Output the (x, y) coordinate of the center of the cell containing the given text.  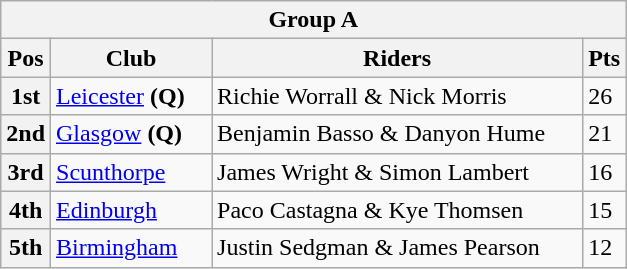
Group A (314, 20)
Richie Worrall & Nick Morris (398, 96)
4th (26, 210)
3rd (26, 172)
21 (604, 134)
12 (604, 248)
Benjamin Basso & Danyon Hume (398, 134)
Birmingham (132, 248)
James Wright & Simon Lambert (398, 172)
15 (604, 210)
Pos (26, 58)
Paco Castagna & Kye Thomsen (398, 210)
Edinburgh (132, 210)
Club (132, 58)
26 (604, 96)
Justin Sedgman & James Pearson (398, 248)
Riders (398, 58)
2nd (26, 134)
1st (26, 96)
16 (604, 172)
Scunthorpe (132, 172)
Pts (604, 58)
5th (26, 248)
Glasgow (Q) (132, 134)
Leicester (Q) (132, 96)
